Locate the cell with the specified text and output its (x, y) center coordinate. 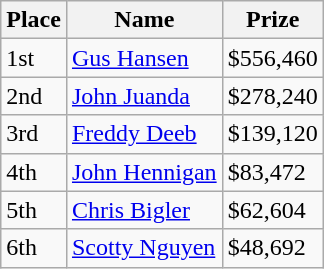
John Juanda (144, 96)
6th (34, 248)
3rd (34, 134)
Chris Bigler (144, 210)
1st (34, 58)
$48,692 (272, 248)
5th (34, 210)
2nd (34, 96)
$83,472 (272, 172)
$139,120 (272, 134)
Name (144, 20)
Freddy Deeb (144, 134)
Place (34, 20)
John Hennigan (144, 172)
Gus Hansen (144, 58)
4th (34, 172)
Prize (272, 20)
$278,240 (272, 96)
$556,460 (272, 58)
Scotty Nguyen (144, 248)
$62,604 (272, 210)
